Return the [X, Y] coordinate for the center point of the cell that contains the specified text.  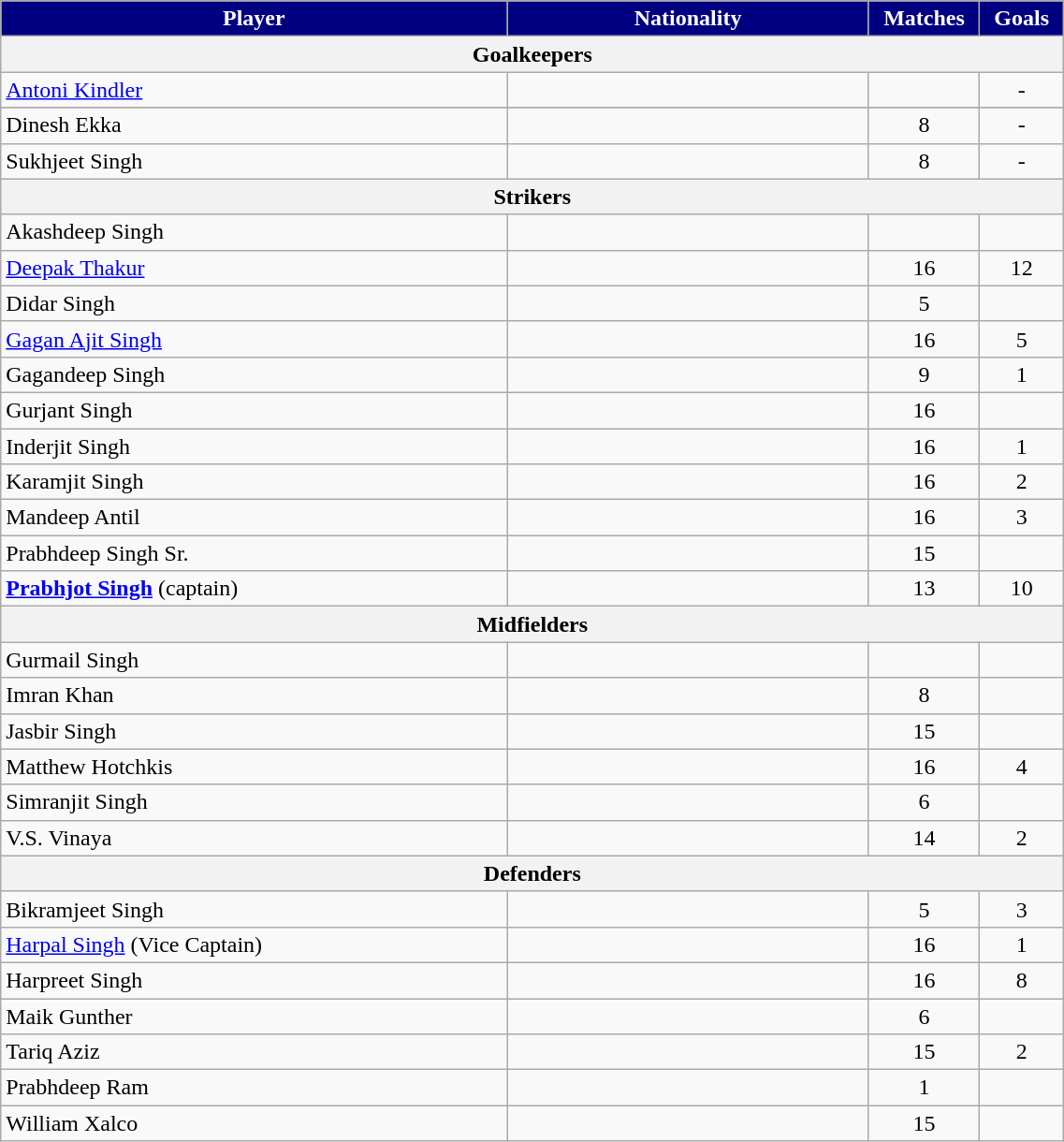
Prabhjot Singh (captain) [255, 589]
14 [924, 838]
Imran Khan [255, 695]
Deepak Thakur [255, 268]
Gagan Ajit Singh [255, 339]
Bikramjeet Singh [255, 909]
Goalkeepers [532, 54]
12 [1022, 268]
Gagandeep Singh [255, 374]
Jasbir Singh [255, 731]
William Xalco [255, 1123]
Midfielders [532, 624]
V.S. Vinaya [255, 838]
Tariq Aziz [255, 1052]
Karamjit Singh [255, 482]
4 [1022, 767]
Prabhdeep Singh Sr. [255, 553]
Prabhdeep Ram [255, 1088]
Simranjit Singh [255, 802]
Gurmail Singh [255, 660]
Matches [924, 19]
Akashdeep Singh [255, 232]
Harpreet Singh [255, 980]
Sukhjeet Singh [255, 161]
Goals [1022, 19]
Defenders [532, 873]
13 [924, 589]
Matthew Hotchkis [255, 767]
Nationality [689, 19]
Antoni Kindler [255, 90]
Player [255, 19]
Gurjant Singh [255, 410]
9 [924, 374]
Mandeep Antil [255, 518]
Didar Singh [255, 303]
10 [1022, 589]
Dinesh Ekka [255, 125]
Inderjit Singh [255, 447]
Maik Gunther [255, 1016]
Strikers [532, 197]
Harpal Singh (Vice Captain) [255, 944]
